Pinpoint the cell where the given text exists, returning its (X, Y) midpoint coordinate. 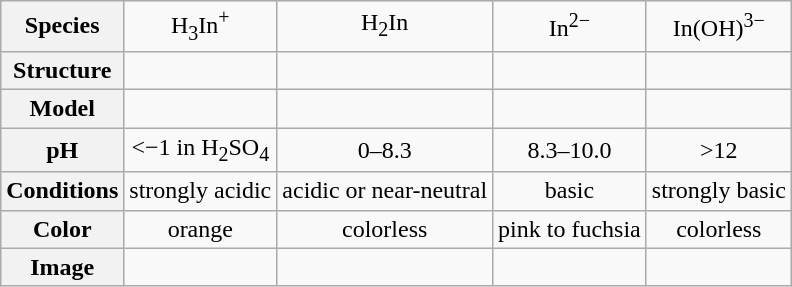
Conditions (62, 191)
strongly basic (718, 191)
orange (200, 229)
In(OH)3− (718, 26)
Image (62, 267)
In2− (570, 26)
H3In+ (200, 26)
<−1 in H2SO4 (200, 150)
H2In (385, 26)
strongly acidic (200, 191)
Color (62, 229)
acidic or near-neutral (385, 191)
8.3–10.0 (570, 150)
pink to fuchsia (570, 229)
pH (62, 150)
basic (570, 191)
0–8.3 (385, 150)
Species (62, 26)
Model (62, 109)
>12 (718, 150)
Structure (62, 71)
